Locate the cell with the specified text and output its (X, Y) center coordinate. 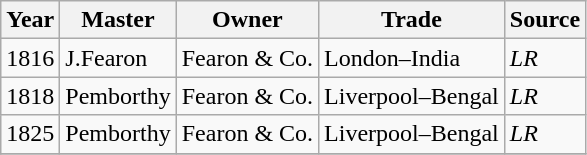
1818 (30, 96)
1816 (30, 58)
J.Fearon (118, 58)
Source (544, 20)
Owner (247, 20)
1825 (30, 134)
Master (118, 20)
Trade (412, 20)
London–India (412, 58)
Year (30, 20)
